Return the [X, Y] coordinate for the center point of the cell that contains the specified text.  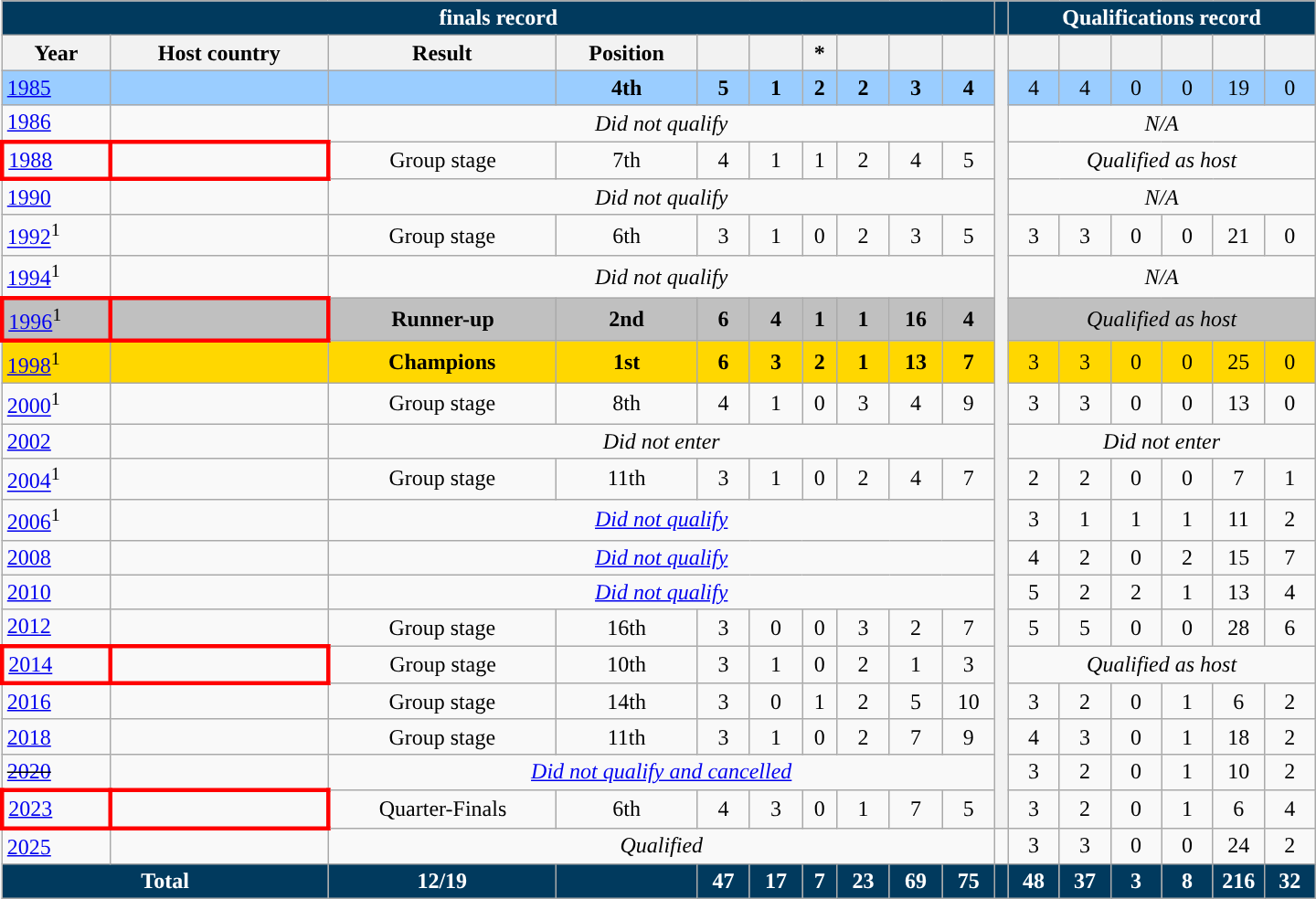
Host country [219, 53]
Position [627, 53]
Qualified [662, 846]
19 [1238, 88]
28 [1238, 628]
1st [627, 362]
2014 [56, 665]
8th [627, 404]
8 [1187, 882]
4th [627, 88]
18 [1238, 736]
1986 [56, 123]
37 [1085, 882]
Quarter-Finals [442, 809]
1988 [56, 159]
16 [916, 320]
1985 [56, 88]
Champions [442, 362]
* [820, 53]
Runner-up [442, 320]
19981 [56, 362]
7th [627, 159]
23 [864, 882]
2020 [56, 772]
finals record [498, 18]
1990 [56, 197]
15 [1238, 557]
Total [164, 882]
20001 [56, 404]
10th [627, 665]
2nd [627, 320]
19941 [56, 277]
47 [724, 882]
2008 [56, 557]
20061 [56, 521]
2016 [56, 702]
Result [442, 53]
75 [969, 882]
16th [627, 628]
48 [1034, 882]
24 [1238, 846]
2002 [56, 441]
19961 [56, 320]
2023 [56, 809]
19921 [56, 236]
2025 [56, 846]
Qualifications record [1162, 18]
14th [627, 702]
12/19 [442, 882]
17 [776, 882]
21 [1238, 236]
2010 [56, 592]
2018 [56, 736]
32 [1289, 882]
69 [916, 882]
216 [1238, 882]
2012 [56, 628]
25 [1238, 362]
20041 [56, 479]
Year [56, 53]
11 [1238, 521]
Did not qualify and cancelled [662, 772]
